Output the (x, y) coordinate of the center of the cell containing the given text.  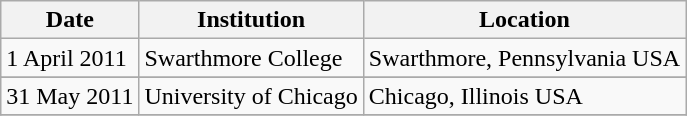
Swarthmore College (251, 58)
Institution (251, 20)
Swarthmore, Pennsylvania USA (524, 58)
1 April 2011 (70, 58)
31 May 2011 (70, 96)
Date (70, 20)
University of Chicago (251, 96)
Location (524, 20)
Chicago, Illinois USA (524, 96)
